Determine the [X, Y] coordinate at the center of the cell enclosing the given text.  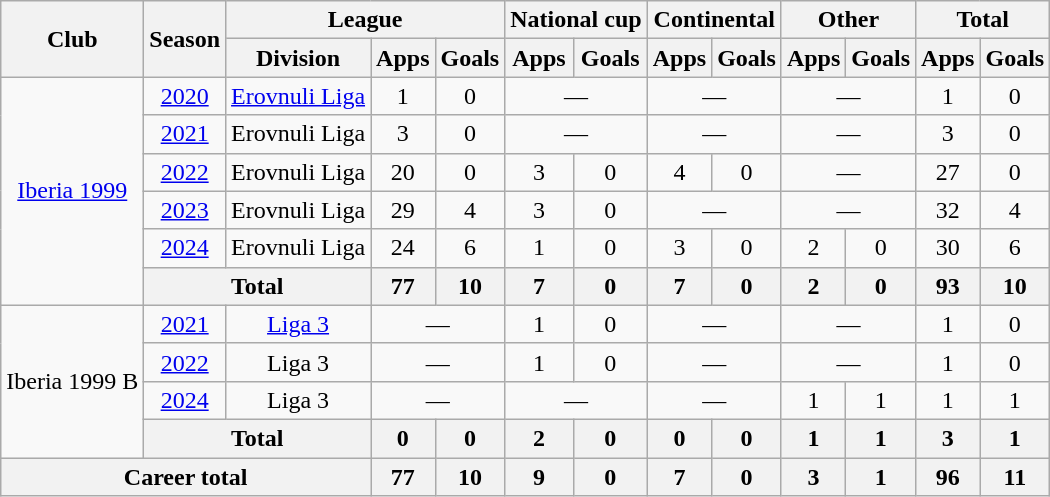
Career total [186, 477]
24 [403, 248]
93 [948, 286]
2020 [185, 96]
11 [1015, 477]
9 [539, 477]
Division [298, 58]
National cup [576, 20]
2023 [185, 210]
29 [403, 210]
27 [948, 172]
30 [948, 248]
Iberia 1999 B [72, 381]
96 [948, 477]
League [366, 20]
Other [848, 20]
Iberia 1999 [72, 191]
32 [948, 210]
Season [185, 39]
20 [403, 172]
Continental [714, 20]
Club [72, 39]
